Search for the cell housing the specified text and yield its (X, Y) center coordinate. 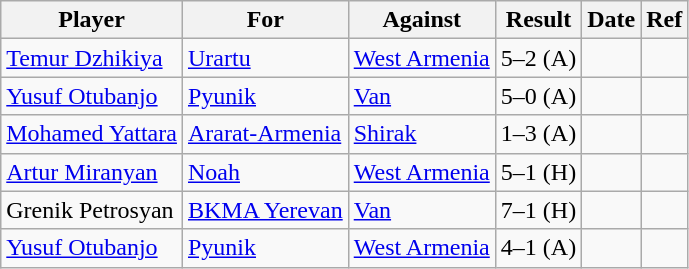
For (265, 20)
Player (92, 20)
5–0 (A) (538, 96)
Against (422, 20)
7–1 (H) (538, 210)
4–1 (A) (538, 248)
Noah (265, 172)
Mohamed Yattara (92, 134)
1–3 (A) (538, 134)
Ararat-Armenia (265, 134)
Result (538, 20)
Date (612, 20)
Temur Dzhikiya (92, 58)
Ref (664, 20)
Grenik Petrosyan (92, 210)
BKMA Yerevan (265, 210)
5–1 (H) (538, 172)
Shirak (422, 134)
Artur Miranyan (92, 172)
Urartu (265, 58)
5–2 (A) (538, 58)
